Identify which cell holds the provided text, then report its (x, y) central coordinate. 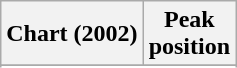
Peakposition (189, 34)
Chart (2002) (72, 34)
